Find where the given text appears and provide that cell's center as [x, y] coordinate. 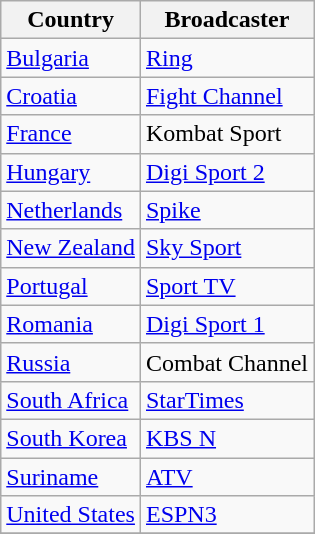
Hungary [71, 172]
United States [71, 515]
Russia [71, 362]
Bulgaria [71, 58]
ESPN3 [226, 515]
Portugal [71, 286]
Combat Channel [226, 362]
Digi Sport 2 [226, 172]
Spike [226, 210]
Netherlands [71, 210]
Digi Sport 1 [226, 324]
Country [71, 20]
New Zealand [71, 248]
Sport TV [226, 286]
Suriname [71, 477]
Fight Channel [226, 96]
Kombat Sport [226, 134]
South Africa [71, 400]
ATV [226, 477]
Croatia [71, 96]
Ring [226, 58]
Romania [71, 324]
France [71, 134]
South Korea [71, 438]
KBS N [226, 438]
Sky Sport [226, 248]
Broadcaster [226, 20]
StarTimes [226, 400]
